Detect which cell encompasses the target text, then output its (x, y) center coordinate. 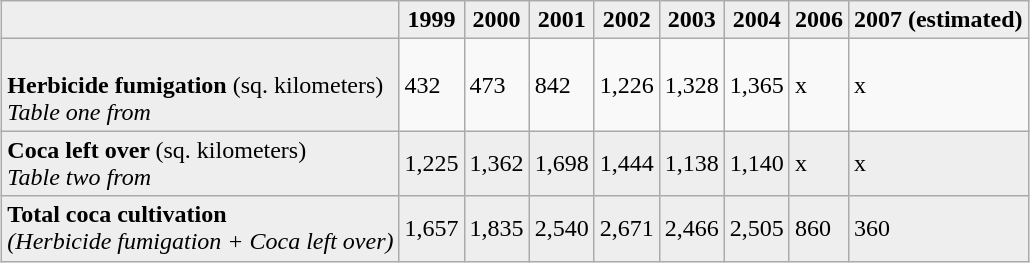
2,505 (756, 228)
Herbicide fumigation (sq. kilometers) Table one from (200, 85)
2,671 (626, 228)
1,225 (432, 164)
2002 (626, 20)
2001 (562, 20)
1999 (432, 20)
Coca left over (sq. kilometers) Table two from (200, 164)
842 (562, 85)
2,540 (562, 228)
1,226 (626, 85)
2006 (818, 20)
2004 (756, 20)
1,835 (496, 228)
1,362 (496, 164)
2007 (estimated) (938, 20)
360 (938, 228)
1,657 (432, 228)
Total coca cultivation (Herbicide fumigation + Coca left over) (200, 228)
1,328 (692, 85)
473 (496, 85)
2000 (496, 20)
1,138 (692, 164)
1,140 (756, 164)
1,444 (626, 164)
2003 (692, 20)
860 (818, 228)
1,365 (756, 85)
1,698 (562, 164)
2,466 (692, 228)
432 (432, 85)
